Determine the [X, Y] coordinate at the center of the cell enclosing the given text.  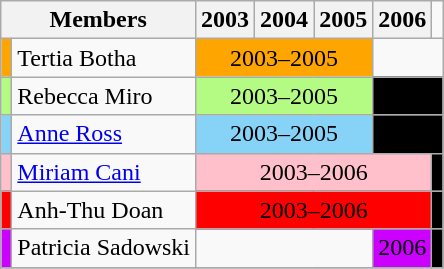
Anne Ross [104, 134]
Members [98, 20]
2004 [284, 20]
Miriam Cani [104, 172]
2003 [226, 20]
Anh-Thu Doan [104, 210]
Rebecca Miro [104, 96]
2005 [344, 20]
Patricia Sadowski [104, 248]
Tertia Botha [104, 58]
